Capture the cell that displays the provided text and extract its (x, y) central coordinate. 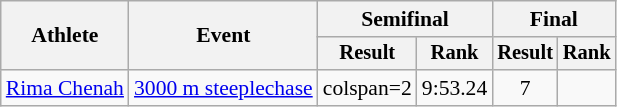
Semifinal (406, 19)
colspan=2 (368, 88)
Event (224, 36)
Final (554, 19)
7 (525, 88)
3000 m steeplechase (224, 88)
Rima Chenah (65, 88)
9:53.24 (454, 88)
Athlete (65, 36)
